Locate the cell with the specified text and output its [x, y] center coordinate. 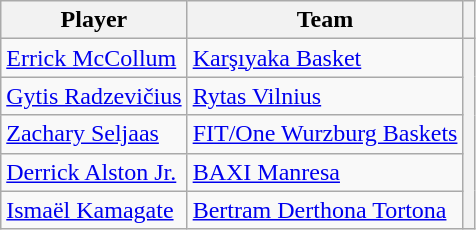
Karşıyaka Basket [325, 58]
Team [325, 20]
Derrick Alston Jr. [94, 172]
Gytis Radzevičius [94, 96]
FIT/One Wurzburg Baskets [325, 134]
Errick McCollum [94, 58]
BAXI Manresa [325, 172]
Rytas Vilnius [325, 96]
Ismaël Kamagate [94, 210]
Player [94, 20]
Bertram Derthona Tortona [325, 210]
Zachary Seljaas [94, 134]
